Find where the given text appears and provide that cell's center as (X, Y) coordinate. 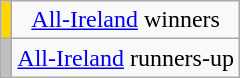
All-Ireland runners-up (126, 58)
All-Ireland winners (126, 20)
